Pinpoint the cell where the given text exists, returning its (x, y) midpoint coordinate. 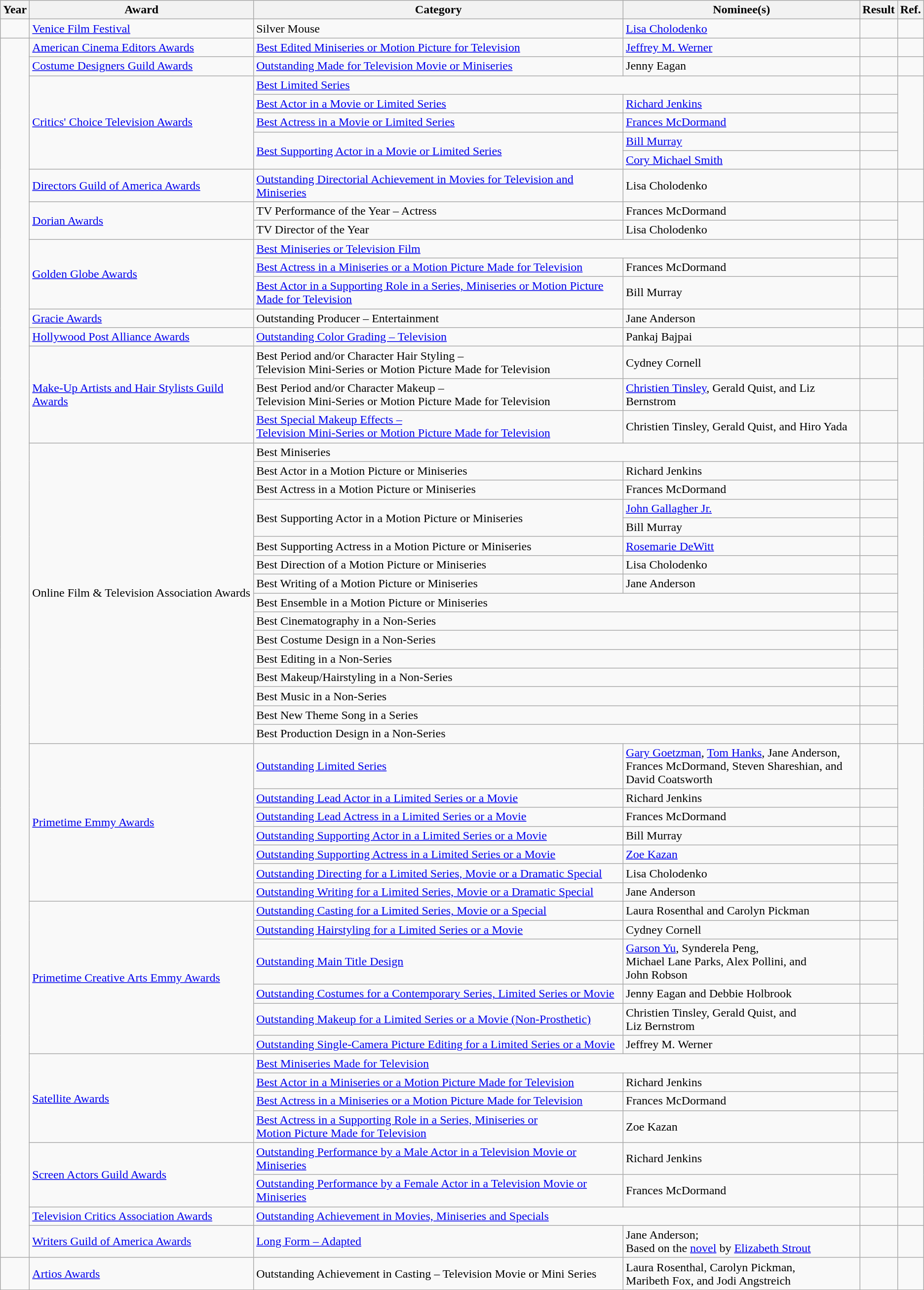
Costume Designers Guild Awards (142, 66)
Dorian Awards (142, 220)
Outstanding Limited Series (438, 766)
Best Actress in a Supporting Role in a Series, Miniseries or Motion Picture Made for Television (438, 1126)
Golden Globe Awards (142, 273)
Rosemarie DeWitt (741, 546)
John Gallagher Jr. (741, 508)
Best Production Design in a Non-Series (557, 734)
Outstanding Single-Camera Picture Editing for a Limited Series or a Movie (438, 1045)
Outstanding Main Title Design (438, 962)
Satellite Awards (142, 1099)
Best Actor in a Supporting Role in a Series, Miniseries or Motion Picture Made for Television (438, 293)
Award (142, 10)
Outstanding Performance by a Female Actor in a Television Movie or Miniseries (438, 1190)
Outstanding Color Grading – Television (438, 337)
Best Direction of a Motion Picture or Miniseries (438, 565)
Make-Up Artists and Hair Stylists Guild Awards (142, 395)
Ref. (910, 10)
Nominee(s) (741, 10)
Directors Guild of America Awards (142, 186)
Best Miniseries (557, 452)
Best Makeup/Hairstyling in a Non-Series (557, 678)
Outstanding Achievement in Casting – Television Movie or Mini Series (438, 1273)
Best Actor in a Movie or Limited Series (438, 104)
Best Music in a Non-Series (557, 696)
Outstanding Achievement in Movies, Miniseries and Specials (557, 1216)
Best Editing in a Non-Series (557, 659)
Christien Tinsley, Gerald Quist, and Hiro Yada (741, 426)
Best Costume Design in a Non-Series (557, 640)
Category (438, 10)
Best Actor in a Miniseries or a Motion Picture Made for Television (438, 1082)
Outstanding Directing for a Limited Series, Movie or a Dramatic Special (438, 873)
Laura Rosenthal and Carolyn Pickman (741, 911)
Jenny Eagan (741, 66)
Best Supporting Actor in a Motion Picture or Miniseries (438, 518)
Best Writing of a Motion Picture or Miniseries (438, 583)
Cory Michael Smith (741, 160)
American Cinema Editors Awards (142, 47)
Gary Goetzman, Tom Hanks, Jane Anderson, Frances McDormand, Steven Shareshian, and David Coatsworth (741, 766)
Critics' Choice Television Awards (142, 122)
TV Director of the Year (438, 229)
Best Actor in a Motion Picture or Miniseries (438, 471)
Best Supporting Actress in a Motion Picture or Miniseries (438, 546)
Outstanding Directorial Achievement in Movies for Television and Miniseries (438, 186)
Pankaj Bajpai (741, 337)
Best Cinematography in a Non-Series (557, 621)
Best Actress in a Motion Picture or Miniseries (438, 490)
Garson Yu, Synderela Peng, Michael Lane Parks, Alex Pollini, and John Robson (741, 962)
Outstanding Casting for a Limited Series, Movie or a Special (438, 911)
Best New Theme Song in a Series (557, 715)
Outstanding Costumes for a Contemporary Series, Limited Series or Movie (438, 994)
Venice Film Festival (142, 29)
Outstanding Producer – Entertainment (438, 318)
Outstanding Makeup for a Limited Series or a Movie (Non-Prosthetic) (438, 1020)
Jenny Eagan and Debbie Holbrook (741, 994)
Television Critics Association Awards (142, 1216)
Gracie Awards (142, 318)
Best Ensemble in a Motion Picture or Miniseries (557, 603)
Outstanding Hairstyling for a Limited Series or a Movie (438, 929)
Best Miniseries Made for Television (557, 1063)
Long Form – Adapted (438, 1242)
Hollywood Post Alliance Awards (142, 337)
Best Limited Series (557, 85)
Outstanding Lead Actor in a Limited Series or a Movie (438, 798)
Jane Anderson; Based on the novel by Elizabeth Strout (741, 1242)
Primetime Creative Arts Emmy Awards (142, 977)
Best Miniseries or Television Film (557, 248)
Outstanding Writing for a Limited Series, Movie or a Dramatic Special (438, 892)
Writers Guild of America Awards (142, 1242)
Outstanding Lead Actress in a Limited Series or a Movie (438, 817)
Laura Rosenthal, Carolyn Pickman, Maribeth Fox, and Jodi Angstreich (741, 1273)
Outstanding Supporting Actor in a Limited Series or a Movie (438, 835)
Best Period and/or Character Makeup – Television Mini-Series or Motion Picture Made for Television (438, 395)
Outstanding Supporting Actress in a Limited Series or a Movie (438, 854)
Best Edited Miniseries or Motion Picture for Television (438, 47)
Result (879, 10)
Online Film & Television Association Awards (142, 593)
Outstanding Made for Television Movie or Miniseries (438, 66)
Outstanding Performance by a Male Actor in a Television Movie or Miniseries (438, 1159)
Primetime Emmy Awards (142, 822)
Silver Mouse (438, 29)
Year (15, 10)
Screen Actors Guild Awards (142, 1175)
Best Supporting Actor in a Movie or Limited Series (438, 151)
TV Performance of the Year – Actress (438, 211)
Best Special Makeup Effects – Television Mini-Series or Motion Picture Made for Television (438, 426)
Best Actress in a Movie or Limited Series (438, 122)
Best Period and/or Character Hair Styling – Television Mini-Series or Motion Picture Made for Television (438, 362)
Artios Awards (142, 1273)
